Return (x, y) of the center of cell containing provided text 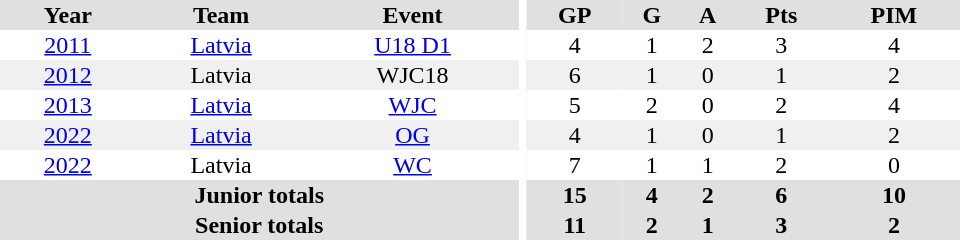
WJC18 (413, 75)
U18 D1 (413, 45)
2013 (68, 105)
5 (574, 105)
G (652, 15)
Team (222, 15)
Year (68, 15)
WJC (413, 105)
WC (413, 165)
10 (894, 195)
PIM (894, 15)
Event (413, 15)
OG (413, 135)
A (708, 15)
7 (574, 165)
Pts (782, 15)
Senior totals (259, 225)
GP (574, 15)
15 (574, 195)
Junior totals (259, 195)
2011 (68, 45)
11 (574, 225)
2012 (68, 75)
